Search for the cell housing the specified text and yield its (x, y) center coordinate. 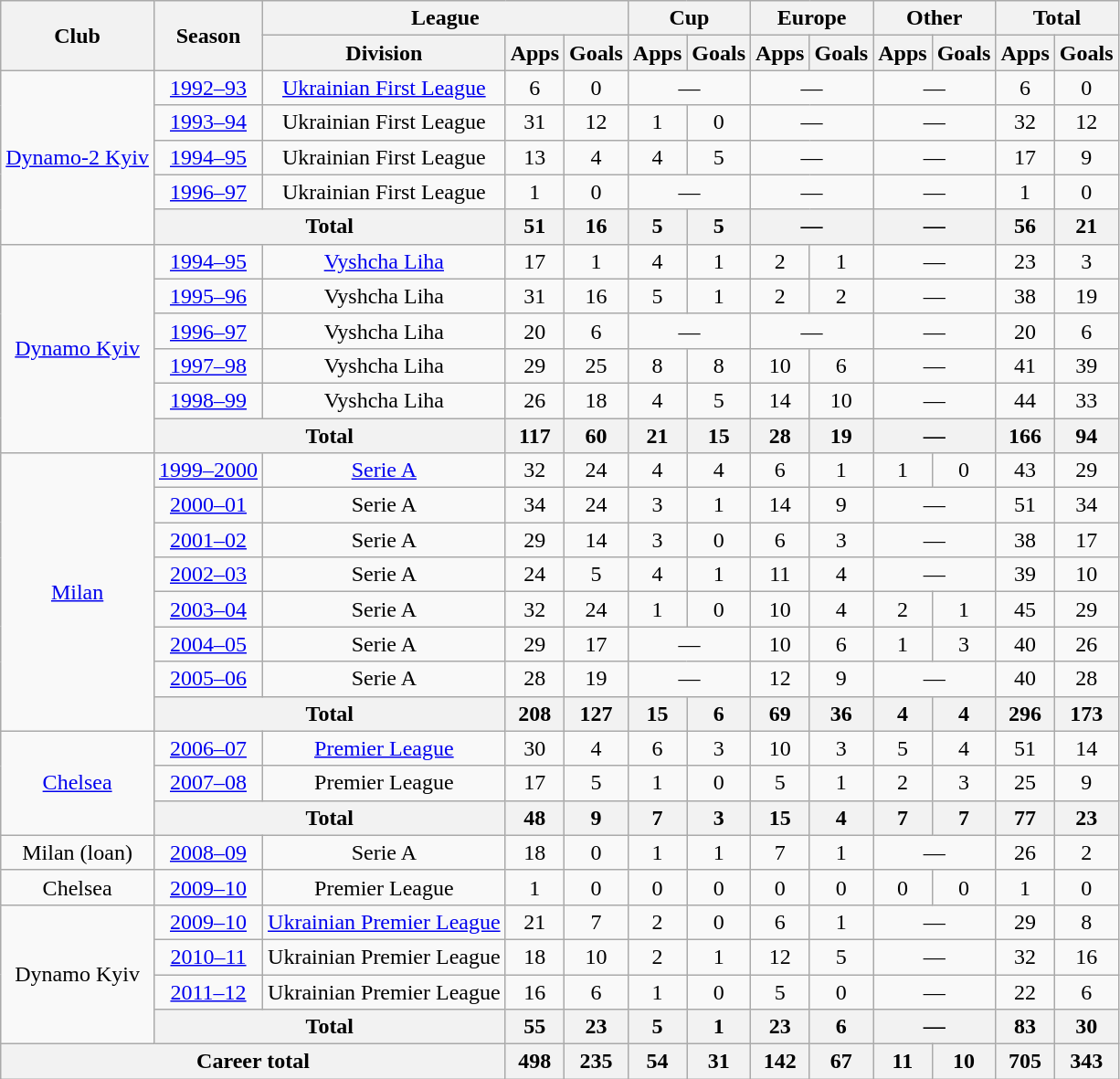
56 (1025, 227)
45 (1025, 609)
69 (780, 714)
Career total (253, 1062)
60 (597, 436)
235 (597, 1062)
94 (1086, 436)
173 (1086, 714)
League (446, 18)
Milan (loan) (78, 852)
2010–11 (208, 957)
54 (657, 1062)
2005–06 (208, 679)
296 (1025, 714)
48 (534, 818)
44 (1025, 400)
Season (208, 36)
2004–05 (208, 644)
Europe (812, 18)
55 (534, 1027)
1992–93 (208, 88)
2002–03 (208, 575)
2001–02 (208, 540)
498 (534, 1062)
208 (534, 714)
1997–98 (208, 365)
1995–96 (208, 296)
41 (1025, 365)
77 (1025, 818)
142 (780, 1062)
2006–07 (208, 748)
705 (1025, 1062)
83 (1025, 1027)
1993–94 (208, 122)
Dynamo-2 Kyiv (78, 157)
2007–08 (208, 783)
Other (935, 18)
166 (1025, 436)
2000–01 (208, 505)
Division (385, 53)
67 (841, 1062)
343 (1086, 1062)
22 (1025, 991)
36 (841, 714)
2008–09 (208, 852)
Cup (689, 18)
127 (597, 714)
2003–04 (208, 609)
Milan (78, 592)
1998–99 (208, 400)
33 (1086, 400)
1999–2000 (208, 471)
13 (534, 157)
2011–12 (208, 991)
117 (534, 436)
43 (1025, 471)
Club (78, 36)
